Search for the cell housing the specified text and yield its [x, y] center coordinate. 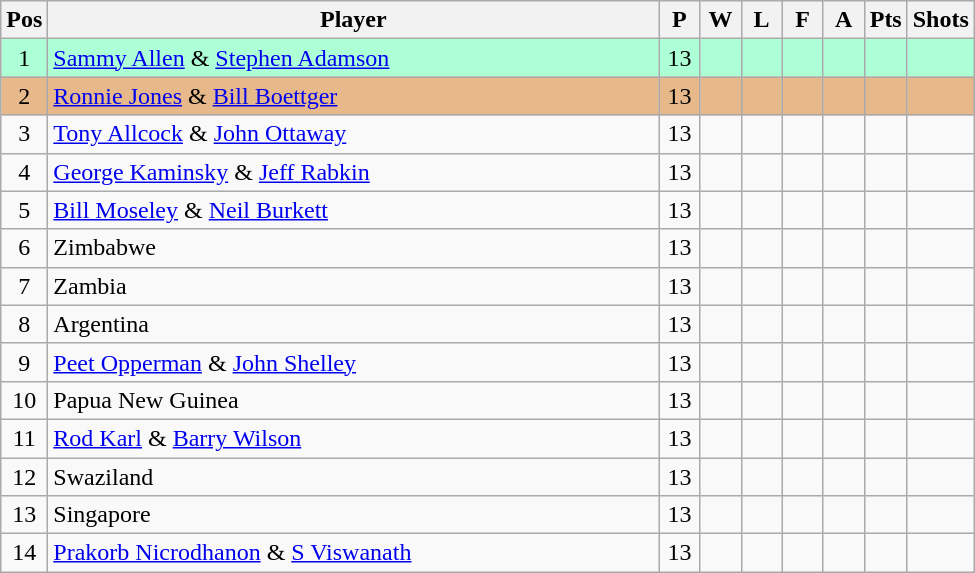
Sammy Allen & Stephen Adamson [354, 58]
8 [24, 324]
Bill Moseley & Neil Burkett [354, 210]
Tony Allcock & John Ottaway [354, 134]
12 [24, 477]
Zimbabwe [354, 248]
6 [24, 248]
L [762, 20]
5 [24, 210]
2 [24, 96]
Prakorb Nicrodhanon & S Viswanath [354, 553]
Shots [940, 20]
4 [24, 172]
P [680, 20]
A [844, 20]
9 [24, 362]
14 [24, 553]
George Kaminsky & Jeff Rabkin [354, 172]
W [720, 20]
7 [24, 286]
Peet Opperman & John Shelley [354, 362]
Pos [24, 20]
Zambia [354, 286]
10 [24, 400]
Papua New Guinea [354, 400]
Singapore [354, 515]
Argentina [354, 324]
11 [24, 438]
3 [24, 134]
F [802, 20]
Ronnie Jones & Bill Boettger [354, 96]
Swaziland [354, 477]
1 [24, 58]
Rod Karl & Barry Wilson [354, 438]
Pts [886, 20]
Player [354, 20]
